For the text-containing cell, return its midpoint in [X, Y] coordinate format. 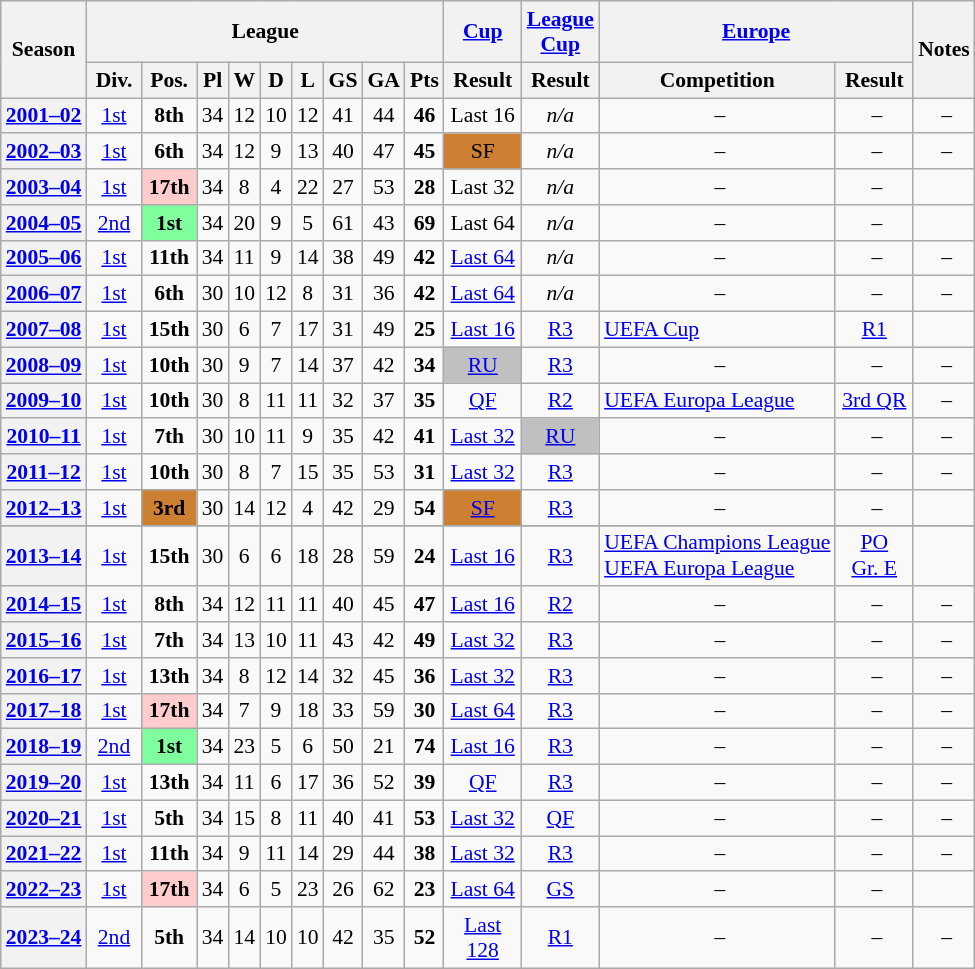
2009–10 [44, 401]
24 [424, 556]
33 [344, 711]
62 [384, 890]
39 [424, 783]
2015–16 [44, 640]
L [308, 80]
League Cup [561, 32]
2008–09 [44, 365]
2011–12 [44, 472]
74 [424, 747]
2006–07 [44, 294]
27 [344, 187]
Europe [756, 32]
2003–04 [44, 187]
UEFA Cup [717, 330]
2022–23 [44, 890]
2005–06 [44, 258]
2014–15 [44, 605]
W [244, 80]
League [264, 32]
UEFA Champions LeagueUEFA Europa League [717, 556]
Last 128 [483, 938]
Season [44, 50]
25 [424, 330]
2001–02 [44, 116]
2020–21 [44, 818]
POGr. E [874, 556]
2019–20 [44, 783]
50 [344, 747]
Notes [944, 50]
2018–19 [44, 747]
2012–13 [44, 508]
2016–17 [44, 676]
UEFA Europa League [717, 401]
2010–11 [44, 437]
Pl [213, 80]
2007–08 [44, 330]
D [276, 80]
3rd [170, 508]
2023–24 [44, 938]
46 [424, 116]
61 [344, 223]
2002–03 [44, 152]
Competition [717, 80]
20 [244, 223]
Cup [483, 32]
Pos. [170, 80]
Div. [114, 80]
GA [384, 80]
69 [424, 223]
3rd QR [874, 401]
Pts [424, 80]
54 [424, 508]
22 [308, 187]
2017–18 [44, 711]
2004–05 [44, 223]
21 [384, 747]
26 [344, 890]
2013–14 [44, 556]
2021–22 [44, 854]
